Output the (x, y) coordinate of the center of the cell containing the given text.  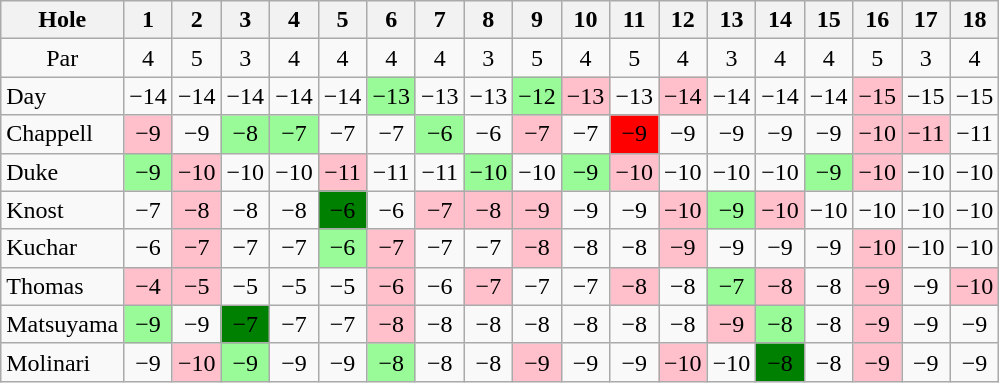
9 (538, 20)
8 (488, 20)
Day (62, 96)
14 (780, 20)
12 (682, 20)
−4 (148, 286)
6 (392, 20)
Matsuyama (62, 324)
Molinari (62, 362)
Kuchar (62, 248)
Hole (62, 20)
1 (148, 20)
Knost (62, 210)
17 (926, 20)
Par (62, 58)
−12 (538, 96)
13 (732, 20)
18 (974, 20)
10 (586, 20)
2 (196, 20)
7 (440, 20)
11 (634, 20)
Thomas (62, 286)
16 (878, 20)
15 (828, 20)
Duke (62, 172)
Chappell (62, 134)
